Identify which cell holds the provided text, then report its [X, Y] central coordinate. 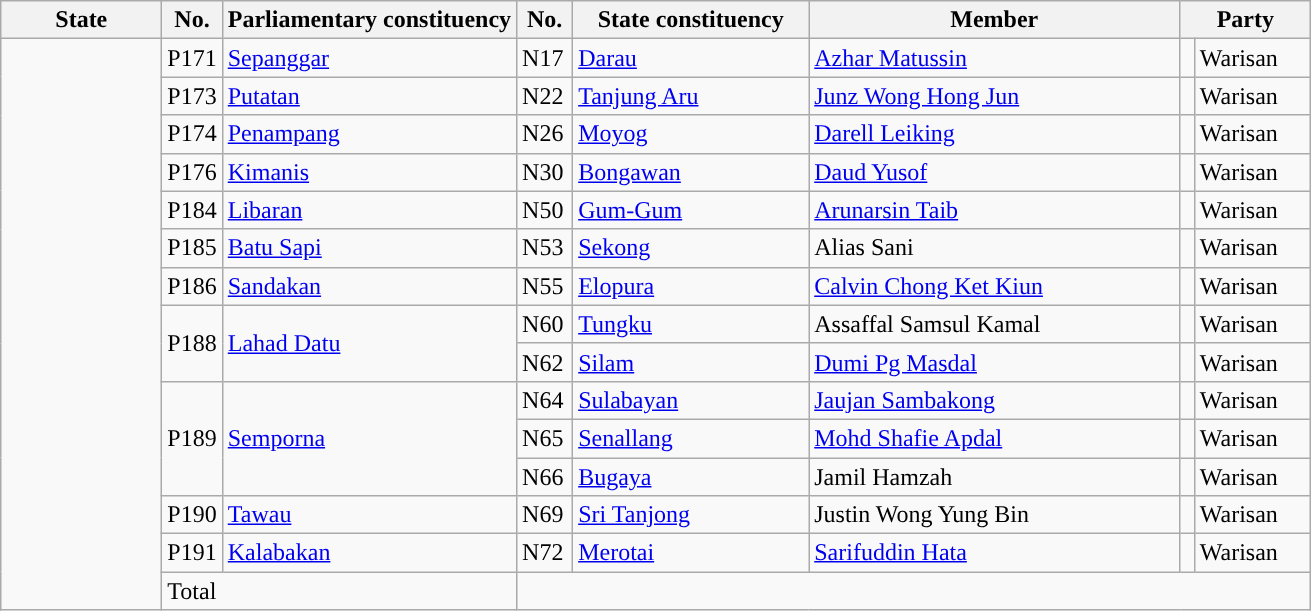
Mohd Shafie Apdal [994, 438]
N72 [545, 553]
Darau [691, 58]
P191 [192, 553]
P190 [192, 515]
P176 [192, 172]
Putatan [369, 96]
Senallang [691, 438]
N22 [545, 96]
Elopura [691, 286]
N55 [545, 286]
Silam [691, 362]
Lahad Datu [369, 343]
Jaujan Sambakong [994, 400]
P174 [192, 134]
P171 [192, 58]
Darell Leiking [994, 134]
Calvin Chong Ket Kiun [994, 286]
P184 [192, 210]
Libaran [369, 210]
N66 [545, 477]
N62 [545, 362]
State constituency [691, 20]
Arunarsin Taib [994, 210]
Alias Sani [994, 248]
P189 [192, 438]
N50 [545, 210]
Junz Wong Hong Jun [994, 96]
Azhar Matussin [994, 58]
N65 [545, 438]
Sarifuddin Hata [994, 553]
Justin Wong Yung Bin [994, 515]
N17 [545, 58]
Semporna [369, 438]
N64 [545, 400]
N60 [545, 324]
Penampang [369, 134]
N53 [545, 248]
P173 [192, 96]
P188 [192, 343]
Batu Sapi [369, 248]
Parliamentary constituency [369, 20]
Sulabayan [691, 400]
Dumi Pg Masdal [994, 362]
Assaffal Samsul Kamal [994, 324]
Merotai [691, 553]
Moyog [691, 134]
Total [340, 591]
P186 [192, 286]
Tawau [369, 515]
Tungku [691, 324]
Member [994, 20]
Party [1246, 20]
Jamil Hamzah [994, 477]
Gum-Gum [691, 210]
Kalabakan [369, 553]
State [82, 20]
Kimanis [369, 172]
Tanjung Aru [691, 96]
Sekong [691, 248]
Bugaya [691, 477]
N69 [545, 515]
Daud Yusof [994, 172]
Sepanggar [369, 58]
P185 [192, 248]
N30 [545, 172]
Sri Tanjong [691, 515]
Sandakan [369, 286]
Bongawan [691, 172]
N26 [545, 134]
